Determine the (x, y) coordinate at the center of the cell enclosing the given text.  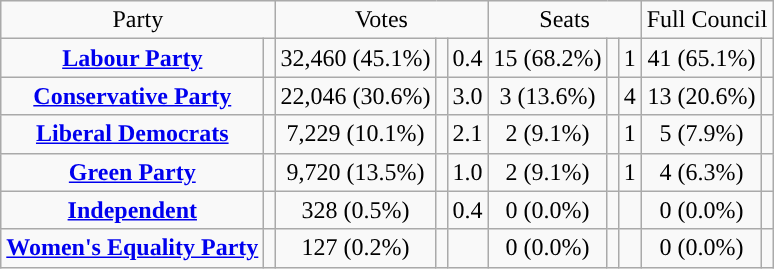
Independent (132, 210)
2.1 (468, 134)
41 (65.1%) (702, 58)
4 (6.3%) (702, 172)
15 (68.2%) (548, 58)
3 (13.6%) (548, 96)
4 (630, 96)
1.0 (468, 172)
Conservative Party (132, 96)
Party (138, 20)
Labour Party (132, 58)
Liberal Democrats (132, 134)
7,229 (10.1%) (356, 134)
328 (0.5%) (356, 210)
Green Party (132, 172)
127 (0.2%) (356, 248)
Women's Equality Party (132, 248)
32,460 (45.1%) (356, 58)
5 (7.9%) (702, 134)
3.0 (468, 96)
13 (20.6%) (702, 96)
9,720 (13.5%) (356, 172)
22,046 (30.6%) (356, 96)
Seats (564, 20)
Full Council (707, 20)
Votes (382, 20)
